Identify which cell holds the provided text, then report its (x, y) central coordinate. 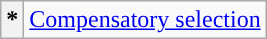
* (12, 20)
Compensatory selection (145, 20)
